For the text-containing cell, return its midpoint in [x, y] coordinate format. 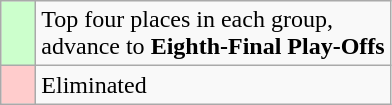
Top four places in each group, advance to Eighth-Final Play-Offs [213, 34]
Eliminated [213, 85]
